Return [x, y] of the center of cell containing provided text 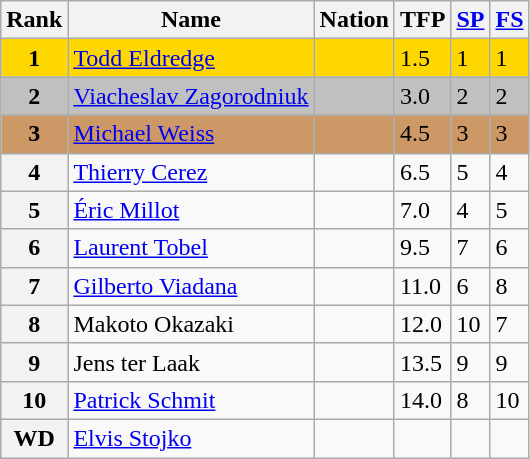
Patrick Schmit [191, 400]
6.5 [422, 172]
9.5 [422, 248]
Nation [354, 20]
14.0 [422, 400]
Michael Weiss [191, 134]
SP [470, 20]
13.5 [422, 362]
Thierry Cerez [191, 172]
Jens ter Laak [191, 362]
Laurent Tobel [191, 248]
1.5 [422, 58]
Rank [34, 20]
FS [510, 20]
7.0 [422, 210]
Name [191, 20]
Todd Eldredge [191, 58]
Gilberto Viadana [191, 286]
11.0 [422, 286]
4.5 [422, 134]
Viacheslav Zagorodniuk [191, 96]
Makoto Okazaki [191, 324]
Éric Millot [191, 210]
12.0 [422, 324]
WD [34, 438]
3.0 [422, 96]
Elvis Stojko [191, 438]
TFP [422, 20]
